Determine the (X, Y) coordinate at the center of the cell enclosing the given text.  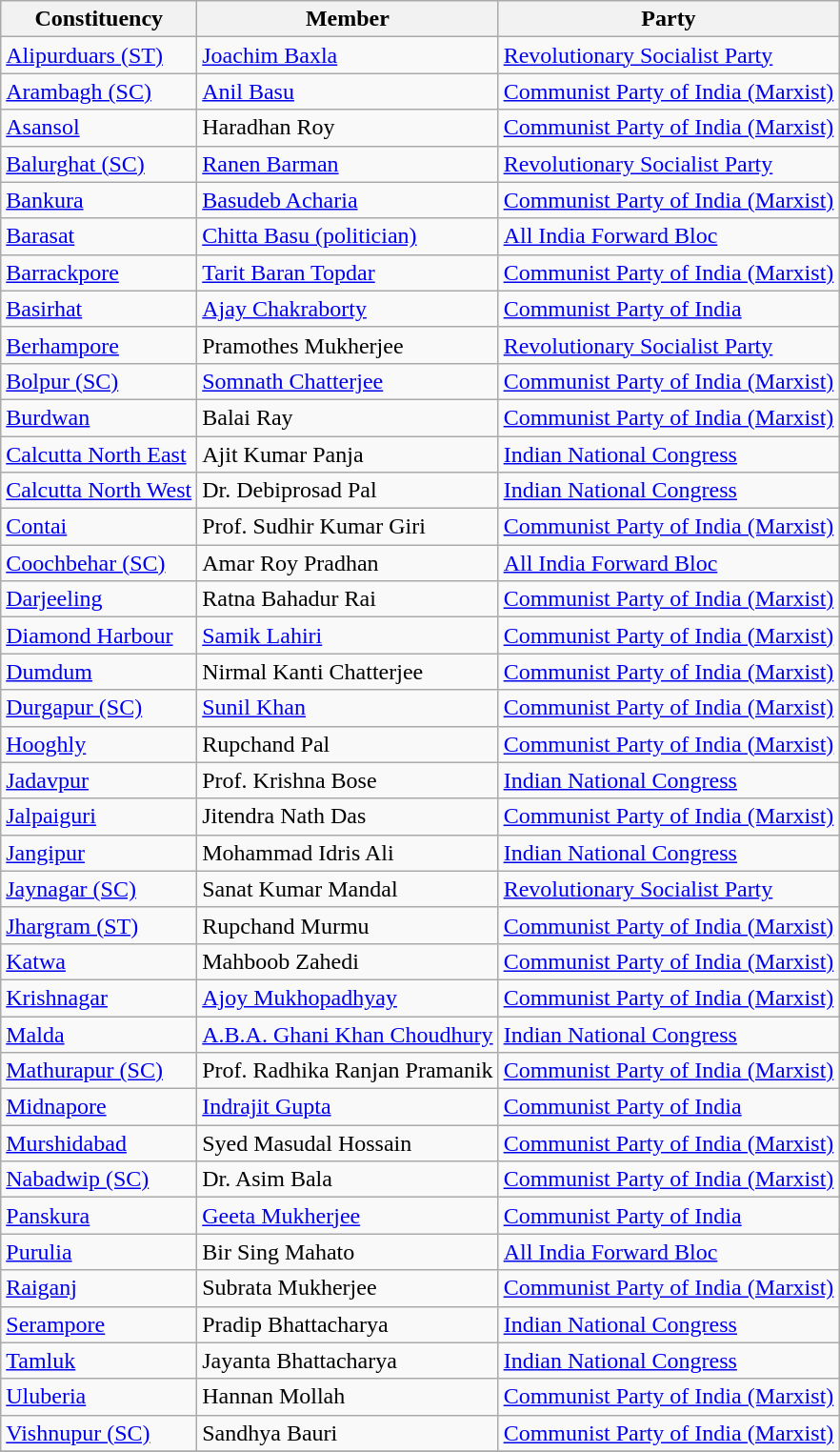
A.B.A. Ghani Khan Choudhury (348, 1034)
Indrajit Gupta (348, 1107)
Calcutta North East (99, 454)
Jangipur (99, 853)
Hooghly (99, 744)
Sandhya Bauri (348, 1433)
Contai (99, 527)
Nabadwip (SC) (99, 1180)
Krishnagar (99, 998)
Jalpaiguri (99, 817)
Darjeeling (99, 599)
Jaynagar (SC) (99, 889)
Berhampore (99, 345)
Ranen Barman (348, 164)
Katwa (99, 961)
Prof. Krishna Bose (348, 780)
Asansol (99, 128)
Hannan Mollah (348, 1397)
Uluberia (99, 1397)
Nirmal Kanti Chatterjee (348, 672)
Bir Sing Mahato (348, 1252)
Jayanta Bhattacharya (348, 1361)
Coochbehar (SC) (99, 563)
Chitta Basu (politician) (348, 236)
Samik Lahiri (348, 635)
Ratna Bahadur Rai (348, 599)
Amar Roy Pradhan (348, 563)
Constituency (99, 19)
Tarit Baran Topdar (348, 272)
Ajay Chakraborty (348, 309)
Diamond Harbour (99, 635)
Balai Ray (348, 417)
Balurghat (SC) (99, 164)
Jhargram (ST) (99, 925)
Alipurduars (ST) (99, 55)
Arambagh (SC) (99, 91)
Party (669, 19)
Sunil Khan (348, 708)
Pramothes Mukherjee (348, 345)
Geeta Mukherjee (348, 1216)
Burdwan (99, 417)
Prof. Sudhir Kumar Giri (348, 527)
Subrata Mukherjee (348, 1288)
Rupchand Murmu (348, 925)
Serampore (99, 1324)
Tamluk (99, 1361)
Dumdum (99, 672)
Anil Basu (348, 91)
Purulia (99, 1252)
Mohammad Idris Ali (348, 853)
Calcutta North West (99, 491)
Mahboob Zahedi (348, 961)
Durgapur (SC) (99, 708)
Ajit Kumar Panja (348, 454)
Ajoy Mukhopadhyay (348, 998)
Dr. Debiprosad Pal (348, 491)
Basirhat (99, 309)
Murshidabad (99, 1143)
Mathurapur (SC) (99, 1071)
Bolpur (SC) (99, 381)
Jadavpur (99, 780)
Somnath Chatterjee (348, 381)
Barrackpore (99, 272)
Dr. Asim Bala (348, 1180)
Barasat (99, 236)
Bankura (99, 200)
Member (348, 19)
Vishnupur (SC) (99, 1433)
Syed Masudal Hossain (348, 1143)
Midnapore (99, 1107)
Haradhan Roy (348, 128)
Pradip Bhattacharya (348, 1324)
Panskura (99, 1216)
Jitendra Nath Das (348, 817)
Basudeb Acharia (348, 200)
Prof. Radhika Ranjan Pramanik (348, 1071)
Rupchand Pal (348, 744)
Joachim Baxla (348, 55)
Malda (99, 1034)
Sanat Kumar Mandal (348, 889)
Raiganj (99, 1288)
